Detect which cell encompasses the target text, then output its (x, y) center coordinate. 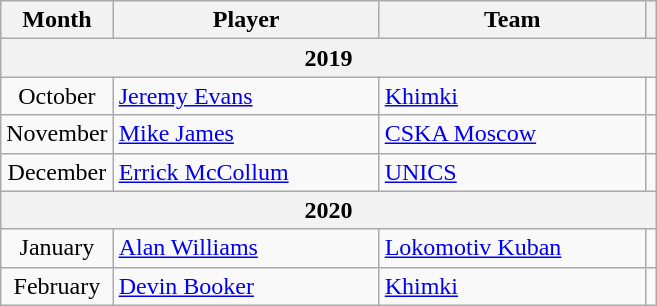
Jeremy Evans (246, 96)
February (57, 286)
UNICS (512, 172)
Lokomotiv Kuban (512, 248)
Team (512, 20)
Devin Booker (246, 286)
October (57, 96)
2020 (329, 210)
December (57, 172)
Errick McCollum (246, 172)
November (57, 134)
Player (246, 20)
Month (57, 20)
CSKA Moscow (512, 134)
Mike James (246, 134)
January (57, 248)
Alan Williams (246, 248)
2019 (329, 58)
